Scan for the cell matching the given text and deliver its (X, Y) coordinate at center. 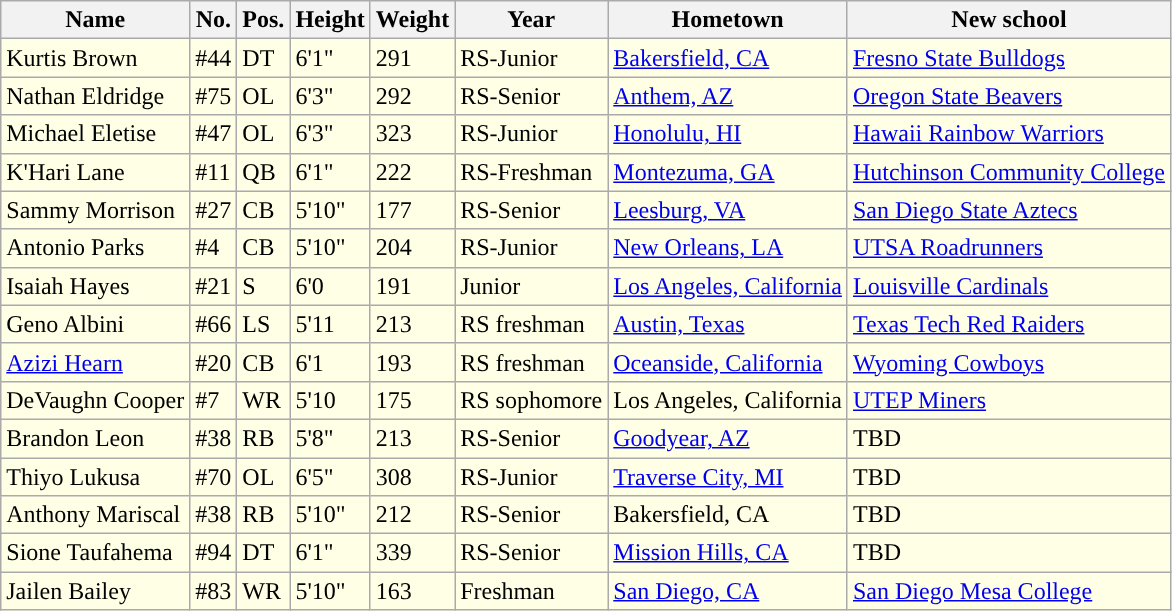
San Diego Mesa College (1008, 591)
339 (412, 553)
New school (1008, 20)
Nathan Eldridge (96, 96)
New Orleans, LA (728, 248)
Weight (412, 20)
Brandon Leon (96, 438)
K'Hari Lane (96, 172)
Oceanside, California (728, 362)
RS-Freshman (532, 172)
UTEP Miners (1008, 400)
#66 (214, 324)
#47 (214, 134)
Fresno State Bulldogs (1008, 58)
UTSA Roadrunners (1008, 248)
193 (412, 362)
Mission Hills, CA (728, 553)
Goodyear, AZ (728, 438)
222 (412, 172)
#75 (214, 96)
Hawaii Rainbow Warriors (1008, 134)
DeVaughn Cooper (96, 400)
Wyoming Cowboys (1008, 362)
6'5" (330, 477)
Leesburg, VA (728, 210)
Anthem, AZ (728, 96)
Name (96, 20)
323 (412, 134)
Michael Eletise (96, 134)
#27 (214, 210)
San Diego State Aztecs (1008, 210)
Pos. (264, 20)
175 (412, 400)
291 (412, 58)
#21 (214, 286)
Year (532, 20)
#7 (214, 400)
Antonio Parks (96, 248)
6'1 (330, 362)
Honolulu, HI (728, 134)
177 (412, 210)
308 (412, 477)
Traverse City, MI (728, 477)
Hutchinson Community College (1008, 172)
5'8" (330, 438)
Sione Taufahema (96, 553)
RS sophomore (532, 400)
QB (264, 172)
Sammy Morrison (96, 210)
#83 (214, 591)
#11 (214, 172)
Texas Tech Red Raiders (1008, 324)
LS (264, 324)
Geno Albini (96, 324)
6'0 (330, 286)
204 (412, 248)
San Diego, CA (728, 591)
163 (412, 591)
#44 (214, 58)
191 (412, 286)
Anthony Mariscal (96, 515)
No. (214, 20)
5'11 (330, 324)
Isaiah Hayes (96, 286)
Height (330, 20)
212 (412, 515)
Jailen Bailey (96, 591)
#94 (214, 553)
#4 (214, 248)
#20 (214, 362)
Freshman (532, 591)
Hometown (728, 20)
S (264, 286)
Thiyo Lukusa (96, 477)
Montezuma, GA (728, 172)
5'10 (330, 400)
Azizi Hearn (96, 362)
Kurtis Brown (96, 58)
#70 (214, 477)
Junior (532, 286)
Austin, Texas (728, 324)
Oregon State Beavers (1008, 96)
Louisville Cardinals (1008, 286)
292 (412, 96)
